Search for the cell housing the specified text and yield its [X, Y] center coordinate. 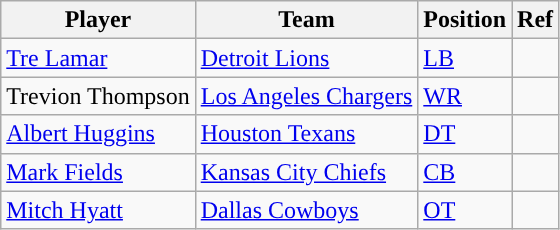
Dallas Cowboys [306, 210]
Houston Texans [306, 134]
Los Angeles Chargers [306, 96]
Player [98, 20]
Mitch Hyatt [98, 210]
Tre Lamar [98, 58]
Team [306, 20]
LB [465, 58]
Position [465, 20]
Trevion Thompson [98, 96]
Kansas City Chiefs [306, 172]
OT [465, 210]
Ref [536, 20]
Mark Fields [98, 172]
WR [465, 96]
CB [465, 172]
Detroit Lions [306, 58]
DT [465, 134]
Albert Huggins [98, 134]
